Search for the cell housing the specified text and yield its (X, Y) center coordinate. 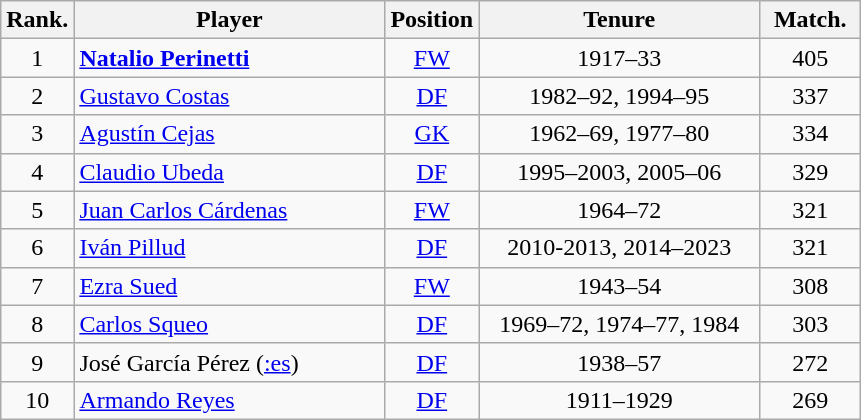
5 (38, 210)
Armando Reyes (230, 400)
3 (38, 134)
Gustavo Costas (230, 96)
Ezra Sued (230, 286)
Natalio Perinetti (230, 58)
1943–54 (620, 286)
9 (38, 362)
Claudio Ubeda (230, 172)
1911–1929 (620, 400)
405 (810, 58)
1917–33 (620, 58)
337 (810, 96)
Match. (810, 20)
272 (810, 362)
Player (230, 20)
Agustín Cejas (230, 134)
334 (810, 134)
1995–2003, 2005–06 (620, 172)
Iván Pillud (230, 248)
1962–69, 1977–80 (620, 134)
329 (810, 172)
303 (810, 324)
8 (38, 324)
1938–57 (620, 362)
7 (38, 286)
Carlos Squeo (230, 324)
Position (432, 20)
Tenure (620, 20)
2 (38, 96)
10 (38, 400)
Juan Carlos Cárdenas (230, 210)
1 (38, 58)
4 (38, 172)
Rank. (38, 20)
269 (810, 400)
6 (38, 248)
GK (432, 134)
2010-2013, 2014–2023 (620, 248)
1969–72, 1974–77, 1984 (620, 324)
308 (810, 286)
1982–92, 1994–95 (620, 96)
1964–72 (620, 210)
José García Pérez (:es) (230, 362)
